Locate the cell with the specified text and output its (x, y) center coordinate. 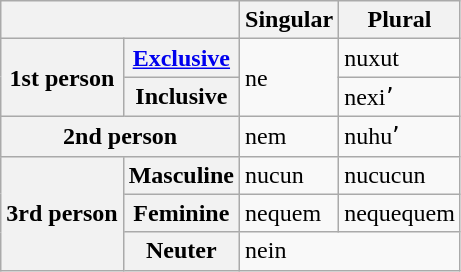
nequem (290, 213)
nein (350, 251)
Plural (400, 20)
nequequem (400, 213)
Inclusive (181, 97)
Feminine (181, 213)
Exclusive (181, 58)
1st person (62, 78)
Neuter (181, 251)
nucucun (400, 175)
3rd person (62, 213)
nuxut (400, 58)
ne (290, 78)
nexiʼ (400, 97)
2nd person (120, 136)
nuhuʼ (400, 136)
Masculine (181, 175)
nucun (290, 175)
nem (290, 136)
Singular (290, 20)
